Return the [X, Y] coordinate for the center point of the cell that contains the specified text.  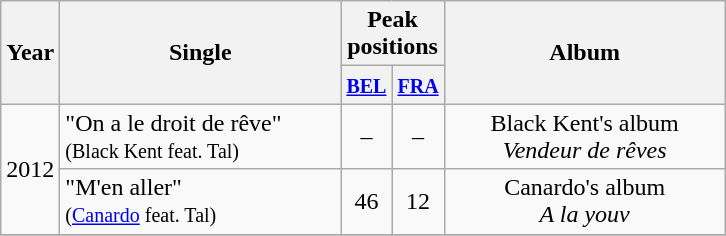
Peak positions [392, 34]
12 [418, 202]
Album [584, 52]
46 [366, 202]
Canardo's album A la youv [584, 202]
BEL [366, 85]
Black Kent's album Vendeur de rêves [584, 136]
"M'en aller" (Canardo feat. Tal) [200, 202]
2012 [30, 169]
"On a le droit de rêve" (Black Kent feat. Tal) [200, 136]
Single [200, 52]
Year [30, 52]
FRA [418, 85]
